Detect which cell encompasses the target text, then output its (x, y) center coordinate. 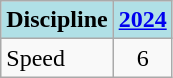
2024 (142, 20)
Discipline (57, 20)
6 (142, 58)
Speed (57, 58)
